Capture the cell that displays the provided text and extract its [x, y] central coordinate. 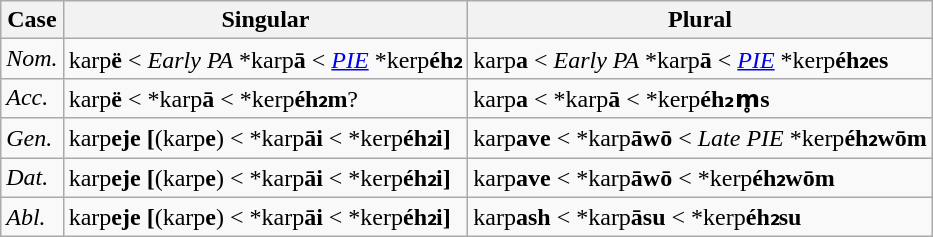
Singular [266, 20]
karpa < Early PA *karpā < PIE *kerpéh₂es [700, 59]
Dat. [32, 178]
karpë < Early PA *karpā < PIE *kerpéh₂ [266, 59]
Acc. [32, 98]
karpave < *karpāwō < Late PIE *kerpéh₂wōm [700, 138]
Plural [700, 20]
karpash < *karpāsu < *kerpéh₂su [700, 217]
Gen. [32, 138]
karpë < *karpā < *kerpéh₂m? [266, 98]
Abl. [32, 217]
karpa < *karpā < *kerpéh₂m̥s [700, 98]
Nom. [32, 59]
karpave < *karpāwō < *kerpéh₂wōm [700, 178]
Case [32, 20]
